For the text-containing cell, return its midpoint in (X, Y) coordinate format. 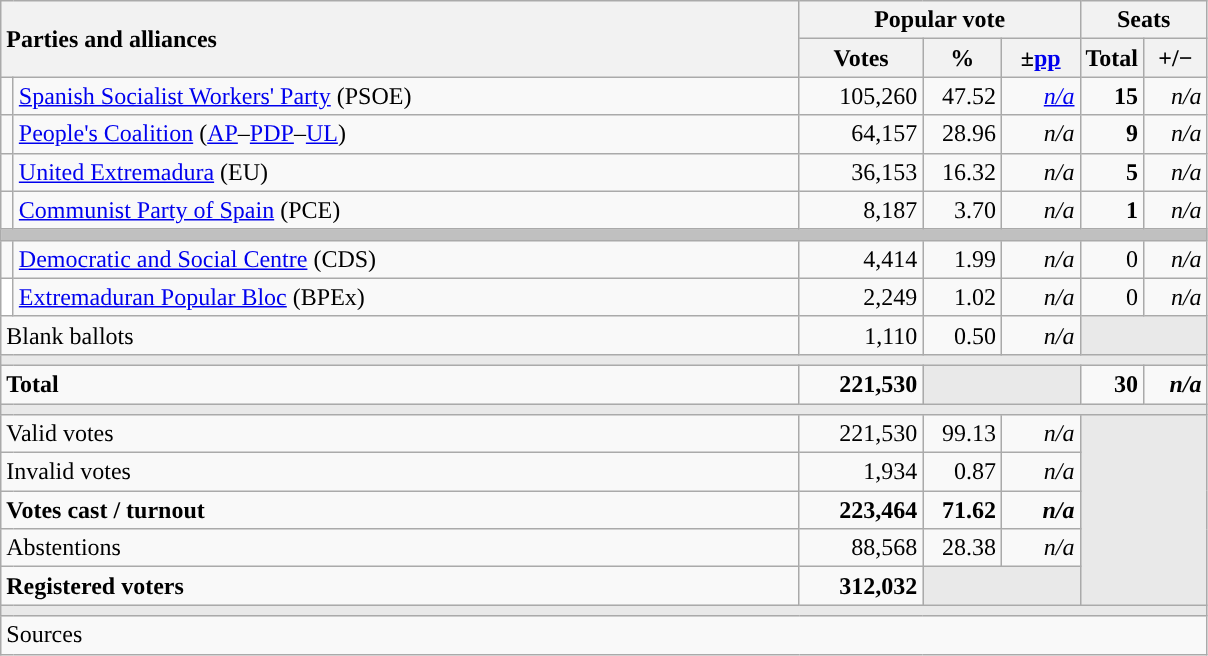
1,934 (861, 472)
1,110 (861, 335)
Democratic and Social Centre (CDS) (406, 259)
1.02 (962, 297)
% (962, 58)
Registered voters (400, 586)
28.38 (962, 548)
People's Coalition (AP–PDP–UL) (406, 134)
Spanish Socialist Workers' Party (PSOE) (406, 96)
36,153 (861, 172)
Parties and alliances (400, 39)
0.87 (962, 472)
Abstentions (400, 548)
105,260 (861, 96)
30 (1112, 384)
16.32 (962, 172)
Extremaduran Popular Bloc (BPEx) (406, 297)
64,157 (861, 134)
Blank ballots (400, 335)
9 (1112, 134)
Votes (861, 58)
3.70 (962, 210)
Popular vote (940, 20)
United Extremadura (EU) (406, 172)
8,187 (861, 210)
Communist Party of Spain (PCE) (406, 210)
Votes cast / turnout (400, 510)
±pp (1040, 58)
4,414 (861, 259)
28.96 (962, 134)
71.62 (962, 510)
0.50 (962, 335)
Sources (604, 635)
+/− (1176, 58)
5 (1112, 172)
2,249 (861, 297)
Valid votes (400, 434)
88,568 (861, 548)
99.13 (962, 434)
15 (1112, 96)
223,464 (861, 510)
1 (1112, 210)
47.52 (962, 96)
Invalid votes (400, 472)
1.99 (962, 259)
312,032 (861, 586)
Seats (1144, 20)
